Search for the cell housing the specified text and yield its (x, y) center coordinate. 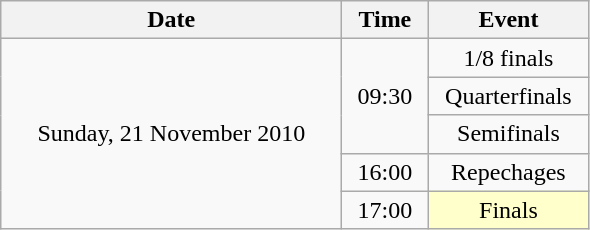
09:30 (385, 96)
17:00 (385, 210)
Date (172, 20)
1/8 finals (508, 58)
Quarterfinals (508, 96)
Sunday, 21 November 2010 (172, 134)
Event (508, 20)
Semifinals (508, 134)
Repechages (508, 172)
Time (385, 20)
Finals (508, 210)
16:00 (385, 172)
